Extract the (X, Y) coordinate from the center of the cell holding the provided text.  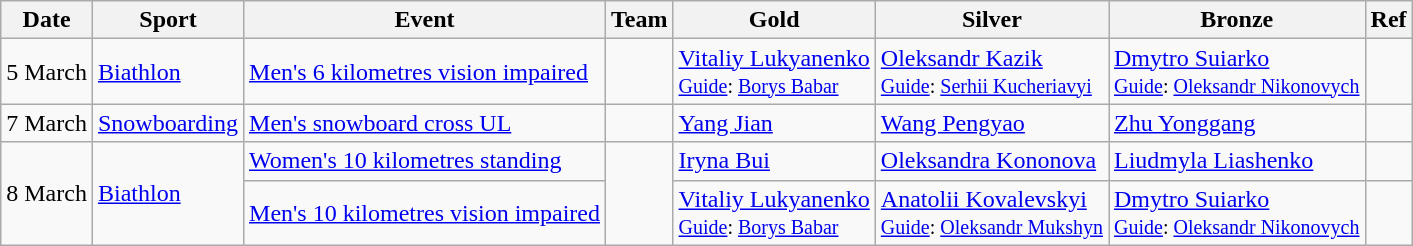
Iryna Bui (774, 161)
Oleksandr KazikGuide: Serhii Kucheriavyi (992, 72)
Oleksandra Kononova (992, 161)
5 March (47, 72)
Sport (168, 20)
Men's 10 kilometres vision impaired (425, 212)
Wang Pengyao (992, 123)
Event (425, 20)
Zhu Yonggang (1236, 123)
Gold (774, 20)
8 March (47, 194)
Ref (1388, 20)
Anatolii KovalevskyiGuide: Oleksandr Mukshyn (992, 212)
Men's snowboard cross UL (425, 123)
Women's 10 kilometres standing (425, 161)
Snowboarding (168, 123)
Team (640, 20)
Men's 6 kilometres vision impaired (425, 72)
7 March (47, 123)
Silver (992, 20)
Yang Jian (774, 123)
Liudmyla Liashenko (1236, 161)
Date (47, 20)
Bronze (1236, 20)
